For the text-containing cell, return its midpoint in (X, Y) coordinate format. 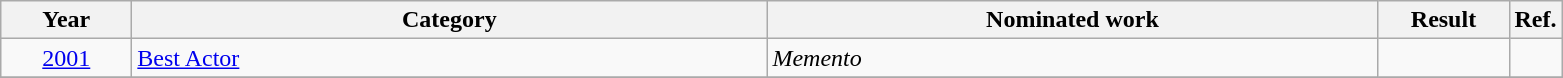
Category (450, 20)
Year (66, 20)
Result (1444, 20)
Nominated work (1072, 20)
2001 (66, 58)
Ref. (1536, 20)
Memento (1072, 58)
Best Actor (450, 58)
